Extract the [X, Y] coordinate from the center of the cell holding the provided text.  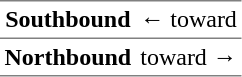
Southbound [68, 20]
Northbound [68, 57]
← toward [189, 20]
toward → [189, 57]
